Locate the cell with the specified text and output its (X, Y) center coordinate. 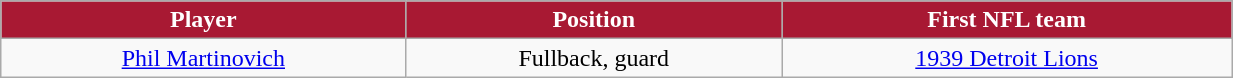
Position (594, 20)
First NFL team (1007, 20)
Fullback, guard (594, 58)
Player (204, 20)
Phil Martinovich (204, 58)
1939 Detroit Lions (1007, 58)
